From the cell containing the given text, extract its center point as (x, y) coordinate. 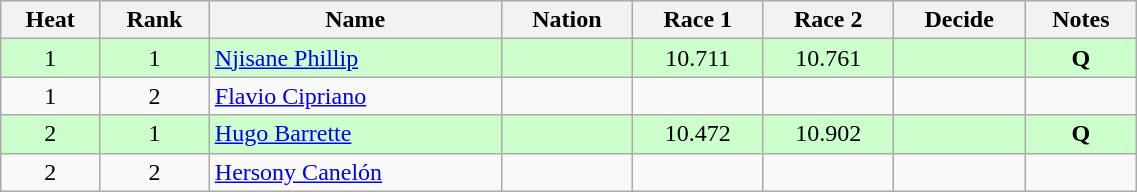
Notes (1081, 20)
Nation (567, 20)
10.902 (828, 134)
Njisane Phillip (355, 58)
Rank (155, 20)
Hersony Canelón (355, 172)
10.711 (698, 58)
10.472 (698, 134)
Decide (958, 20)
Name (355, 20)
Flavio Cipriano (355, 96)
10.761 (828, 58)
Hugo Barrette (355, 134)
Race 1 (698, 20)
Heat (50, 20)
Race 2 (828, 20)
